Locate the cell with the specified text and output its (X, Y) center coordinate. 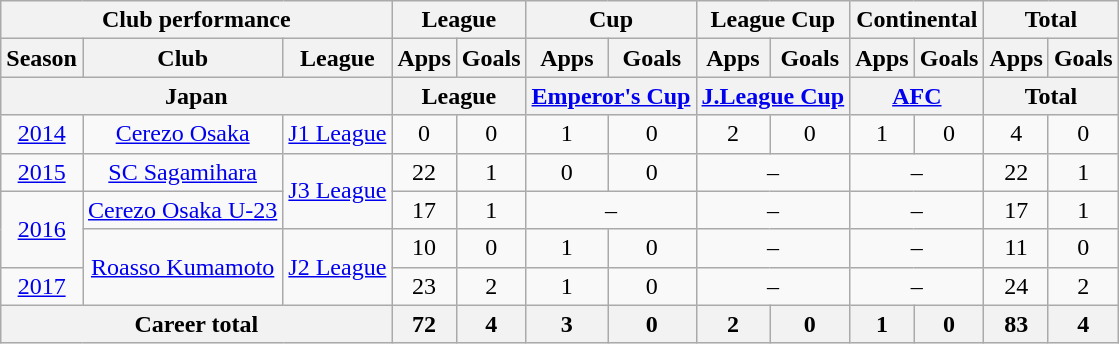
Continental (917, 20)
83 (1016, 324)
Cerezo Osaka (182, 134)
J1 League (338, 134)
Club performance (196, 20)
Club (182, 58)
J2 League (338, 267)
2014 (42, 134)
3 (567, 324)
2017 (42, 286)
72 (424, 324)
Emperor's Cup (611, 96)
Japan (196, 96)
J.League Cup (773, 96)
Career total (196, 324)
2016 (42, 229)
SC Sagamihara (182, 172)
Cup (611, 20)
Cerezo Osaka U-23 (182, 210)
11 (1016, 248)
AFC (917, 96)
League Cup (773, 20)
10 (424, 248)
24 (1016, 286)
Season (42, 58)
Roasso Kumamoto (182, 267)
2015 (42, 172)
23 (424, 286)
J3 League (338, 191)
